Identify which cell holds the provided text, then report its [x, y] central coordinate. 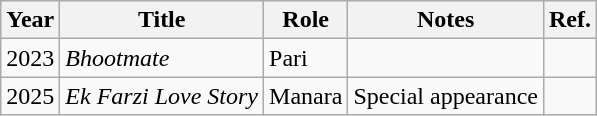
Year [30, 20]
2025 [30, 96]
Ek Farzi Love Story [162, 96]
Bhootmate [162, 58]
Pari [306, 58]
Special appearance [446, 96]
Manara [306, 96]
Ref. [570, 20]
2023 [30, 58]
Notes [446, 20]
Title [162, 20]
Role [306, 20]
